Provide the (X, Y) coordinate of the cell's center where the given text is located.  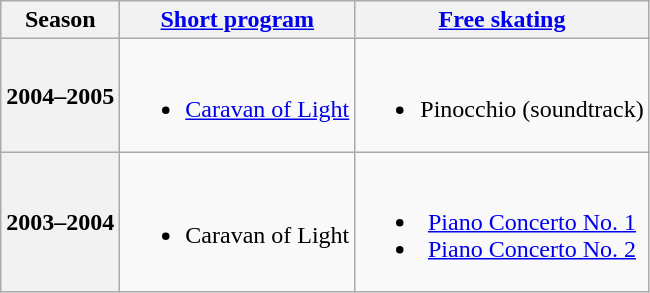
Pinocchio (soundtrack) (502, 96)
Piano Concerto No. 1 Piano Concerto No. 2 (502, 222)
2004–2005 (60, 96)
2003–2004 (60, 222)
Short program (238, 20)
Season (60, 20)
Free skating (502, 20)
